Return [x, y] of the center of cell containing provided text 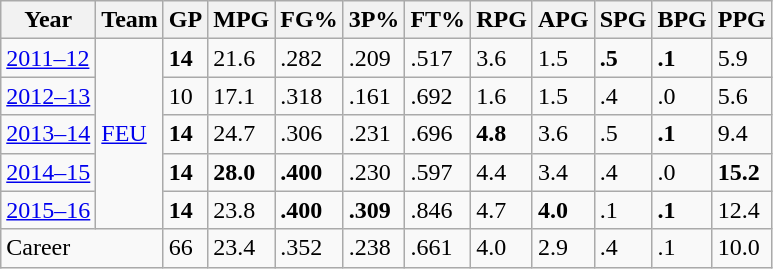
5.9 [742, 58]
.209 [374, 58]
24.7 [242, 134]
.696 [438, 134]
.352 [309, 248]
.161 [374, 96]
21.6 [242, 58]
23.8 [242, 210]
1.6 [502, 96]
SPG [623, 20]
PPG [742, 20]
Team [130, 20]
Year [48, 20]
23.4 [242, 248]
.692 [438, 96]
2015–16 [48, 210]
.230 [374, 172]
10.0 [742, 248]
BPG [682, 20]
.306 [309, 134]
.238 [374, 248]
.282 [309, 58]
FG% [309, 20]
2011–12 [48, 58]
66 [185, 248]
.231 [374, 134]
4.8 [502, 134]
Career [82, 248]
MPG [242, 20]
5.6 [742, 96]
4.7 [502, 210]
15.2 [742, 172]
APG [563, 20]
.597 [438, 172]
RPG [502, 20]
4.4 [502, 172]
17.1 [242, 96]
.846 [438, 210]
28.0 [242, 172]
3.4 [563, 172]
.318 [309, 96]
2014–15 [48, 172]
2.9 [563, 248]
12.4 [742, 210]
.517 [438, 58]
10 [185, 96]
GP [185, 20]
2013–14 [48, 134]
3P% [374, 20]
FT% [438, 20]
.309 [374, 210]
9.4 [742, 134]
FEU [130, 134]
.661 [438, 248]
2012–13 [48, 96]
